Detect which cell encompasses the target text, then output its (X, Y) center coordinate. 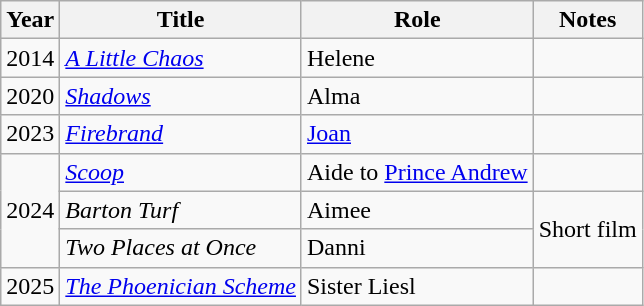
Shadows (181, 96)
Sister Liesl (417, 286)
Aimee (417, 210)
Notes (588, 20)
2023 (30, 134)
Short film (588, 229)
2025 (30, 286)
Joan (417, 134)
Role (417, 20)
2014 (30, 58)
2024 (30, 210)
2020 (30, 96)
Title (181, 20)
Scoop (181, 172)
The Phoenician Scheme (181, 286)
Firebrand (181, 134)
Two Places at Once (181, 248)
Alma (417, 96)
Aide to Prince Andrew (417, 172)
Helene (417, 58)
A Little Chaos (181, 58)
Barton Turf (181, 210)
Year (30, 20)
Danni (417, 248)
